Identify which cell holds the provided text, then report its [X, Y] central coordinate. 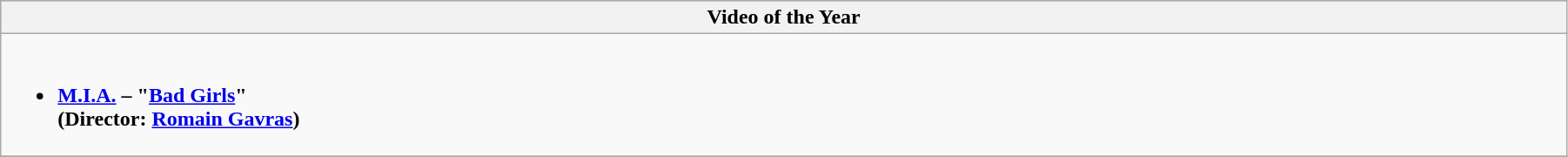
Video of the Year [784, 17]
M.I.A. – "Bad Girls" (Director: Romain Gavras) [784, 95]
